Return (x, y) of the center of cell containing provided text 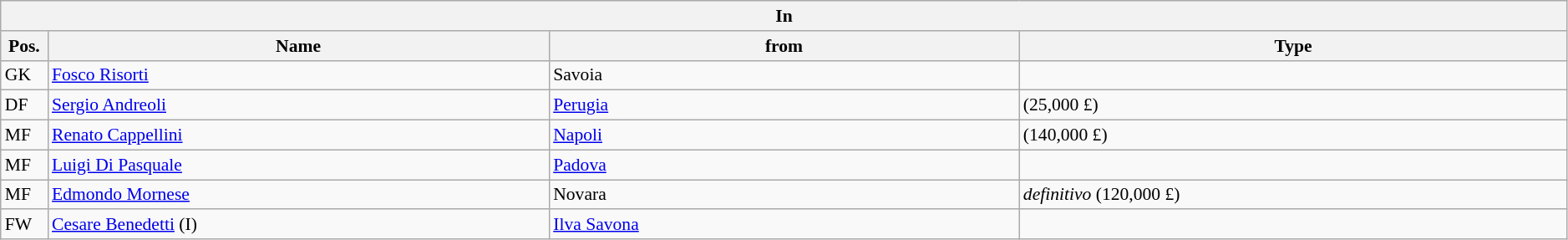
FW (24, 225)
from (784, 46)
Pos. (24, 46)
Fosco Risorti (298, 75)
In (784, 16)
Sergio Andreoli (298, 105)
Napoli (784, 135)
Cesare Benedetti (I) (298, 225)
DF (24, 105)
Perugia (784, 105)
(140,000 £) (1293, 135)
Type (1293, 46)
Luigi Di Pasquale (298, 165)
Ilva Savona (784, 225)
Renato Cappellini (298, 135)
definitivo (120,000 £) (1293, 195)
Savoia (784, 75)
(25,000 £) (1293, 105)
Edmondo Mornese (298, 195)
Name (298, 46)
Novara (784, 195)
Padova (784, 165)
GK (24, 75)
